Return [X, Y] of the center of cell containing provided text 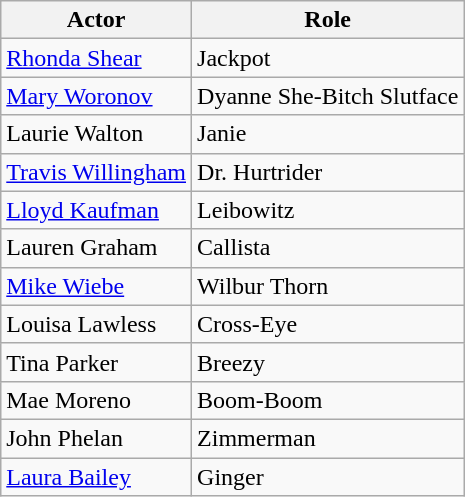
Mary Woronov [96, 96]
Lloyd Kaufman [96, 210]
Laura Bailey [96, 477]
Travis Willingham [96, 172]
Rhonda Shear [96, 58]
Laurie Walton [96, 134]
Dyanne She-Bitch Slutface [328, 96]
Cross-Eye [328, 324]
Role [328, 20]
Actor [96, 20]
Ginger [328, 477]
Mae Moreno [96, 400]
Louisa Lawless [96, 324]
Zimmerman [328, 438]
Janie [328, 134]
Leibowitz [328, 210]
Wilbur Thorn [328, 286]
John Phelan [96, 438]
Tina Parker [96, 362]
Boom-Boom [328, 400]
Dr. Hurtrider [328, 172]
Breezy [328, 362]
Mike Wiebe [96, 286]
Jackpot [328, 58]
Lauren Graham [96, 248]
Callista [328, 248]
